Pinpoint the cell where the given text exists, returning its (x, y) midpoint coordinate. 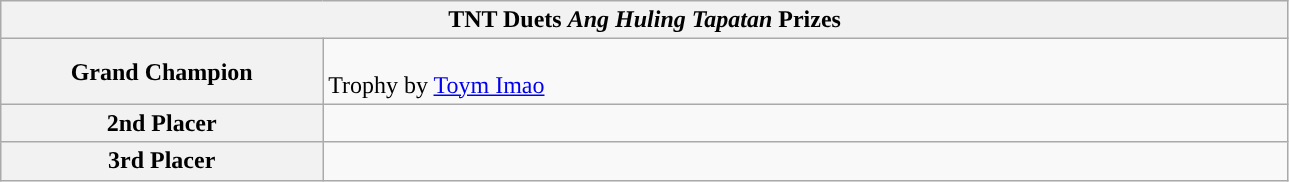
TNT Duets Ang Huling Tapatan Prizes (644, 20)
3rd Placer (162, 161)
2nd Placer (162, 123)
Grand Champion (162, 72)
Trophy by Toym Imao (806, 72)
